Return (X, Y) of the center of cell containing provided text 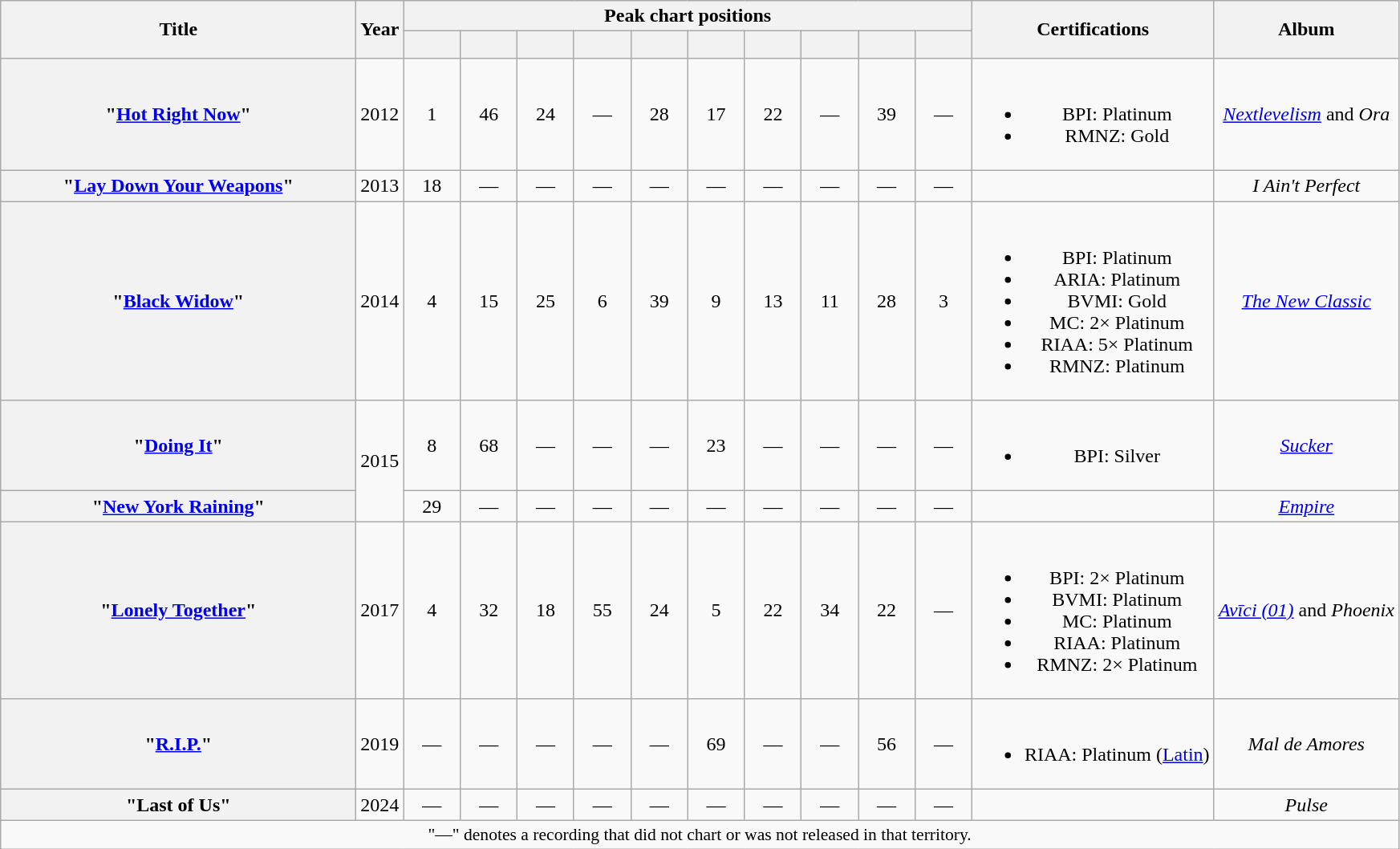
2017 (380, 610)
32 (489, 610)
8 (432, 446)
Nextlevelism and Ora (1306, 114)
"R.I.P." (178, 745)
BPI: PlatinumARIA: PlatinumBVMI: GoldMC: 2× PlatinumRIAA: 5× PlatinumRMNZ: Platinum (1093, 301)
"Last of Us" (178, 805)
11 (830, 301)
25 (546, 301)
Peak chart positions (688, 16)
"Lonely Together" (178, 610)
23 (716, 446)
Avīci (01) and Phoenix (1306, 610)
Album (1306, 30)
"Lay Down Your Weapons" (178, 186)
9 (716, 301)
Mal de Amores (1306, 745)
17 (716, 114)
3 (943, 301)
I Ain't Perfect (1306, 186)
55 (602, 610)
34 (830, 610)
2024 (380, 805)
"Doing It" (178, 446)
Sucker (1306, 446)
2019 (380, 745)
13 (773, 301)
Certifications (1093, 30)
"Hot Right Now" (178, 114)
Title (178, 30)
BPI: Silver (1093, 446)
46 (489, 114)
Empire (1306, 506)
The New Classic (1306, 301)
2014 (380, 301)
"Black Widow" (178, 301)
1 (432, 114)
BPI: 2× PlatinumBVMI: PlatinumMC: PlatinumRIAA: PlatinumRMNZ: 2× Platinum (1093, 610)
15 (489, 301)
2013 (380, 186)
6 (602, 301)
68 (489, 446)
5 (716, 610)
2012 (380, 114)
"—" denotes a recording that did not chart or was not released in that territory. (700, 835)
56 (887, 745)
Year (380, 30)
"New York Raining" (178, 506)
RIAA: Platinum (Latin) (1093, 745)
29 (432, 506)
69 (716, 745)
2015 (380, 461)
BPI: PlatinumRMNZ: Gold (1093, 114)
Pulse (1306, 805)
